Search for the cell housing the specified text and yield its (x, y) center coordinate. 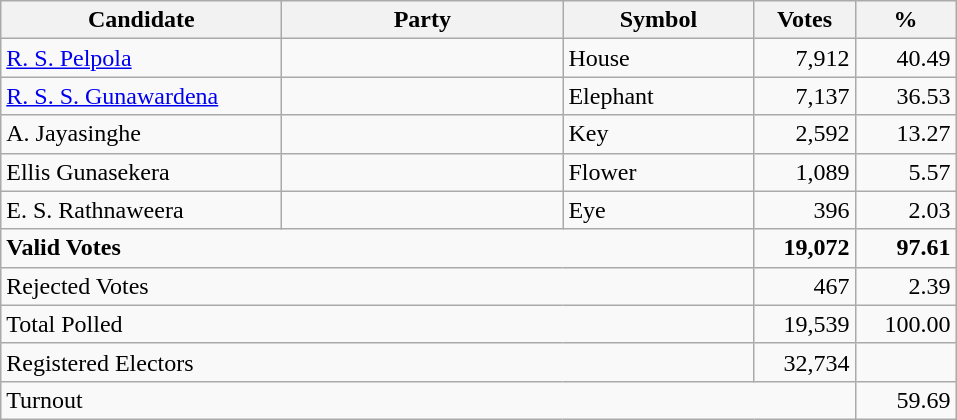
Total Polled (378, 324)
Votes (804, 20)
5.57 (906, 172)
19,539 (804, 324)
467 (804, 286)
36.53 (906, 96)
Rejected Votes (378, 286)
100.00 (906, 324)
Symbol (658, 20)
32,734 (804, 362)
Flower (658, 172)
97.61 (906, 248)
13.27 (906, 134)
396 (804, 210)
Ellis Gunasekera (142, 172)
Turnout (428, 400)
Key (658, 134)
7,912 (804, 58)
R. S. S. Gunawardena (142, 96)
R. S. Pelpola (142, 58)
Candidate (142, 20)
7,137 (804, 96)
2.03 (906, 210)
2.39 (906, 286)
Eye (658, 210)
Party (422, 20)
E. S. Rathnaweera (142, 210)
A. Jayasinghe (142, 134)
1,089 (804, 172)
House (658, 58)
19,072 (804, 248)
Elephant (658, 96)
Valid Votes (378, 248)
% (906, 20)
59.69 (906, 400)
Registered Electors (378, 362)
2,592 (804, 134)
40.49 (906, 58)
